Determine the [x, y] coordinate at the center of the cell enclosing the given text.  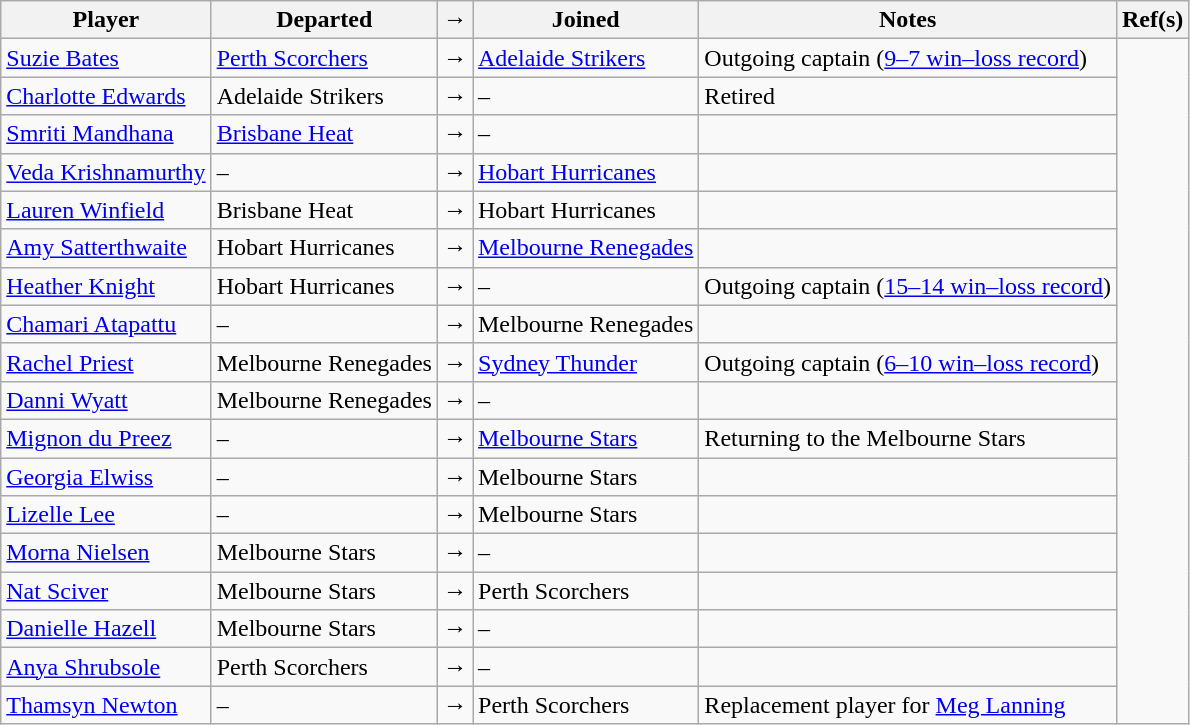
Notes [908, 20]
Morna Nielsen [106, 553]
Outgoing captain (15–14 win–loss record) [908, 286]
Lizelle Lee [106, 515]
Ref(s) [1152, 20]
Sydney Thunder [585, 362]
Suzie Bates [106, 58]
Nat Sciver [106, 591]
Thamsyn Newton [106, 705]
Returning to the Melbourne Stars [908, 438]
Heather Knight [106, 286]
Joined [585, 20]
Player [106, 20]
Amy Satterthwaite [106, 248]
Veda Krishnamurthy [106, 172]
Danni Wyatt [106, 400]
Replacement player for Meg Lanning [908, 705]
Charlotte Edwards [106, 96]
Georgia Elwiss [106, 477]
Outgoing captain (9–7 win–loss record) [908, 58]
Lauren Winfield [106, 210]
Smriti Mandhana [106, 134]
Mignon du Preez [106, 438]
Chamari Atapattu [106, 324]
Departed [324, 20]
Rachel Priest [106, 362]
Anya Shrubsole [106, 667]
Outgoing captain (6–10 win–loss record) [908, 362]
Danielle Hazell [106, 629]
Retired [908, 96]
